Return [x, y] of the center of cell containing provided text 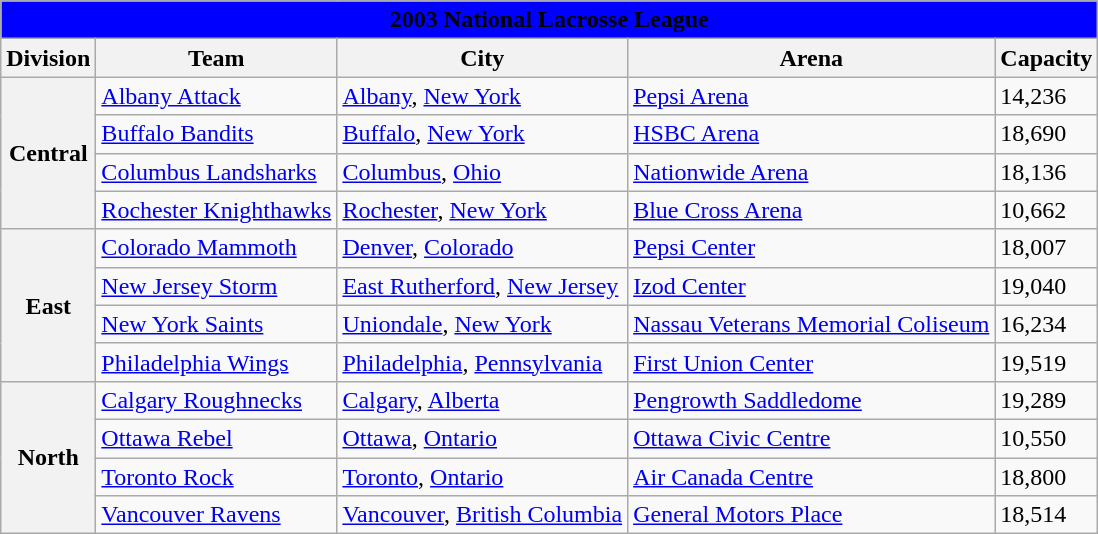
Pepsi Arena [812, 96]
18,136 [1046, 172]
Ottawa, Ontario [482, 438]
Pepsi Center [812, 248]
Philadelphia, Pennsylvania [482, 362]
Uniondale, New York [482, 324]
18,800 [1046, 477]
East Rutherford, New Jersey [482, 286]
Rochester, New York [482, 210]
General Motors Place [812, 515]
Albany Attack [216, 96]
HSBC Arena [812, 134]
18,007 [1046, 248]
10,662 [1046, 210]
Capacity [1046, 58]
East [48, 305]
19,519 [1046, 362]
Division [48, 58]
New York Saints [216, 324]
16,234 [1046, 324]
Central [48, 153]
Buffalo, New York [482, 134]
Vancouver, British Columbia [482, 515]
Toronto Rock [216, 477]
Denver, Colorado [482, 248]
Toronto, Ontario [482, 477]
Pengrowth Saddledome [812, 400]
2003 National Lacrosse League [550, 20]
Columbus, Ohio [482, 172]
Nassau Veterans Memorial Coliseum [812, 324]
Ottawa Rebel [216, 438]
Izod Center [812, 286]
10,550 [1046, 438]
19,040 [1046, 286]
Colorado Mammoth [216, 248]
Arena [812, 58]
Philadelphia Wings [216, 362]
City [482, 58]
Albany, New York [482, 96]
Air Canada Centre [812, 477]
Blue Cross Arena [812, 210]
14,236 [1046, 96]
Rochester Knighthawks [216, 210]
Nationwide Arena [812, 172]
North [48, 457]
Ottawa Civic Centre [812, 438]
Calgary Roughnecks [216, 400]
19,289 [1046, 400]
Columbus Landsharks [216, 172]
18,690 [1046, 134]
Vancouver Ravens [216, 515]
Calgary, Alberta [482, 400]
Buffalo Bandits [216, 134]
18,514 [1046, 515]
Team [216, 58]
New Jersey Storm [216, 286]
First Union Center [812, 362]
